Provide the [X, Y] coordinate of the cell's center where the given text is located.  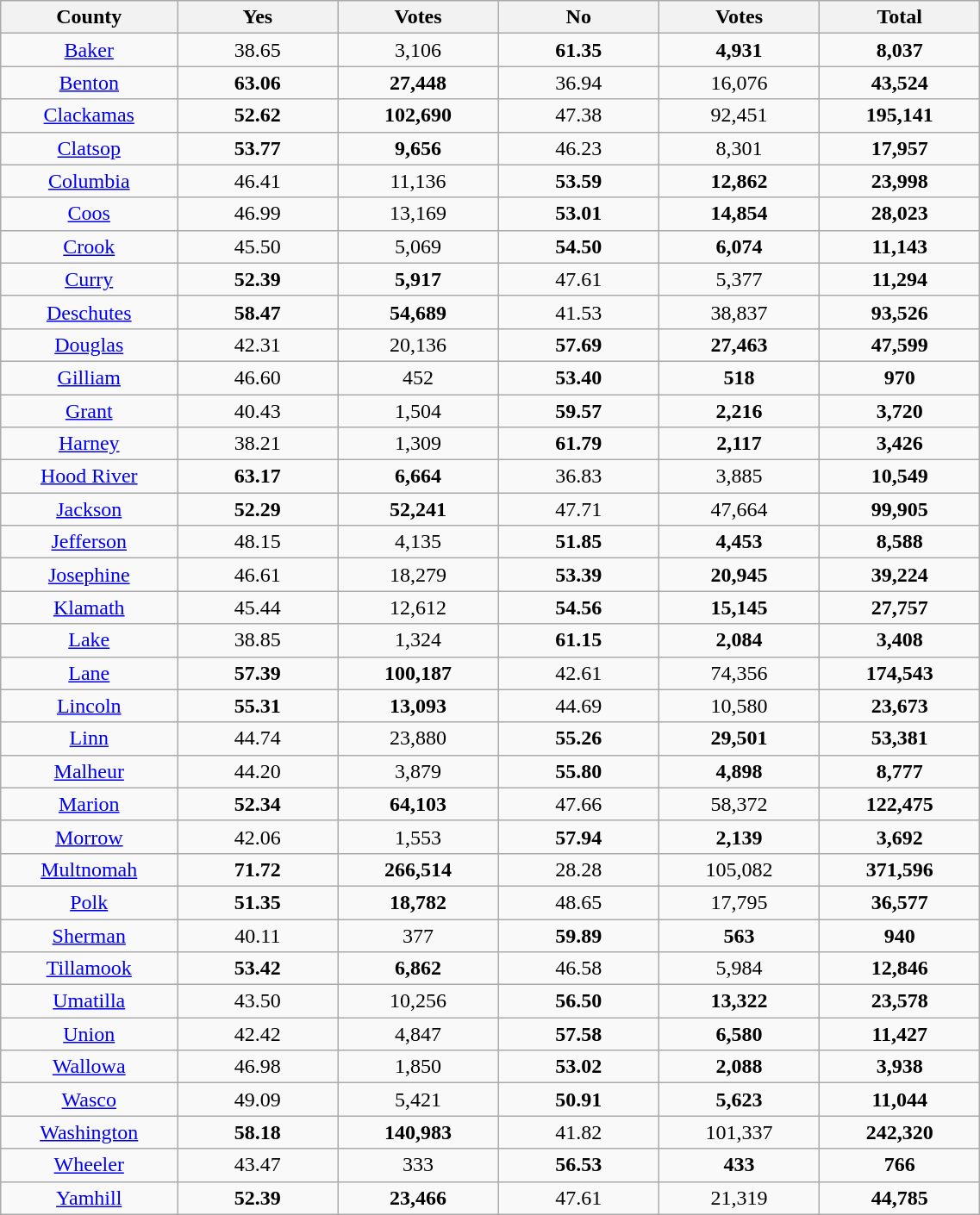
140,983 [418, 1132]
20,136 [418, 345]
23,466 [418, 1198]
Lincoln [90, 706]
61.15 [578, 640]
48.15 [258, 542]
63.17 [258, 477]
56.50 [578, 1001]
54,689 [418, 312]
59.57 [578, 411]
38.85 [258, 640]
52.29 [258, 509]
47,599 [900, 345]
55.26 [578, 738]
Coos [90, 214]
53.42 [258, 969]
38.21 [258, 444]
Crook [90, 246]
28,023 [900, 214]
3,692 [900, 837]
4,847 [418, 1034]
47.71 [578, 509]
14,854 [739, 214]
52.62 [258, 115]
41.82 [578, 1132]
52,241 [418, 509]
1,324 [418, 640]
3,879 [418, 771]
County [90, 17]
Yamhill [90, 1198]
6,862 [418, 969]
8,588 [900, 542]
3,938 [900, 1067]
55.80 [578, 771]
43.50 [258, 1001]
46.58 [578, 969]
53.01 [578, 214]
Linn [90, 738]
Columbia [90, 181]
57.39 [258, 673]
101,337 [739, 1132]
433 [739, 1165]
Yes [258, 17]
563 [739, 935]
266,514 [418, 869]
46.61 [258, 575]
10,256 [418, 1001]
6,074 [739, 246]
3,885 [739, 477]
38,837 [739, 312]
57.58 [578, 1034]
2,139 [739, 837]
38.65 [258, 50]
13,093 [418, 706]
40.43 [258, 411]
39,224 [900, 575]
47.38 [578, 115]
Gilliam [90, 377]
5,984 [739, 969]
54.50 [578, 246]
5,917 [418, 279]
11,136 [418, 181]
23,998 [900, 181]
44.74 [258, 738]
46.41 [258, 181]
174,543 [900, 673]
Washington [90, 1132]
122,475 [900, 804]
105,082 [739, 869]
45.50 [258, 246]
Polk [90, 902]
1,553 [418, 837]
Malheur [90, 771]
11,044 [900, 1100]
102,690 [418, 115]
53,381 [900, 738]
3,106 [418, 50]
49.09 [258, 1100]
45.44 [258, 607]
42.31 [258, 345]
Wheeler [90, 1165]
Umatilla [90, 1001]
92,451 [739, 115]
Baker [90, 50]
1,504 [418, 411]
57.94 [578, 837]
13,322 [739, 1001]
58.47 [258, 312]
36,577 [900, 902]
940 [900, 935]
16,076 [739, 83]
4,898 [739, 771]
Hood River [90, 477]
64,103 [418, 804]
8,037 [900, 50]
42.42 [258, 1034]
Sherman [90, 935]
48.65 [578, 902]
Total [900, 17]
50.91 [578, 1100]
Morrow [90, 837]
Union [90, 1034]
No [578, 17]
5,421 [418, 1100]
970 [900, 377]
44.69 [578, 706]
58.18 [258, 1132]
2,216 [739, 411]
53.40 [578, 377]
53.02 [578, 1067]
63.06 [258, 83]
Jefferson [90, 542]
53.39 [578, 575]
27,757 [900, 607]
100,187 [418, 673]
195,141 [900, 115]
11,143 [900, 246]
56.53 [578, 1165]
4,453 [739, 542]
11,427 [900, 1034]
29,501 [739, 738]
21,319 [739, 1198]
41.53 [578, 312]
Grant [90, 411]
51.35 [258, 902]
Deschutes [90, 312]
51.85 [578, 542]
47,664 [739, 509]
23,578 [900, 1001]
46.60 [258, 377]
42.61 [578, 673]
43,524 [900, 83]
3,408 [900, 640]
46.23 [578, 148]
6,664 [418, 477]
55.31 [258, 706]
17,795 [739, 902]
Tillamook [90, 969]
Harney [90, 444]
20,945 [739, 575]
8,301 [739, 148]
Multnomah [90, 869]
12,862 [739, 181]
9,656 [418, 148]
59.89 [578, 935]
18,279 [418, 575]
333 [418, 1165]
4,931 [739, 50]
Lake [90, 640]
11,294 [900, 279]
53.59 [578, 181]
371,596 [900, 869]
6,580 [739, 1034]
Marion [90, 804]
5,623 [739, 1100]
99,905 [900, 509]
53.77 [258, 148]
93,526 [900, 312]
40.11 [258, 935]
4,135 [418, 542]
13,169 [418, 214]
44,785 [900, 1198]
61.35 [578, 50]
44.20 [258, 771]
27,463 [739, 345]
Wallowa [90, 1067]
15,145 [739, 607]
242,320 [900, 1132]
452 [418, 377]
766 [900, 1165]
57.69 [578, 345]
5,069 [418, 246]
2,088 [739, 1067]
10,549 [900, 477]
23,673 [900, 706]
18,782 [418, 902]
46.98 [258, 1067]
17,957 [900, 148]
61.79 [578, 444]
2,084 [739, 640]
46.99 [258, 214]
36.83 [578, 477]
Josephine [90, 575]
12,846 [900, 969]
1,850 [418, 1067]
Benton [90, 83]
Lane [90, 673]
Klamath [90, 607]
36.94 [578, 83]
42.06 [258, 837]
47.66 [578, 804]
2,117 [739, 444]
1,309 [418, 444]
43.47 [258, 1165]
27,448 [418, 83]
10,580 [739, 706]
Clatsop [90, 148]
28.28 [578, 869]
Douglas [90, 345]
Clackamas [90, 115]
58,372 [739, 804]
52.34 [258, 804]
74,356 [739, 673]
3,426 [900, 444]
12,612 [418, 607]
3,720 [900, 411]
71.72 [258, 869]
5,377 [739, 279]
Jackson [90, 509]
54.56 [578, 607]
8,777 [900, 771]
518 [739, 377]
377 [418, 935]
23,880 [418, 738]
Curry [90, 279]
Wasco [90, 1100]
